Output the (x, y) coordinate of the center of the cell containing the given text.  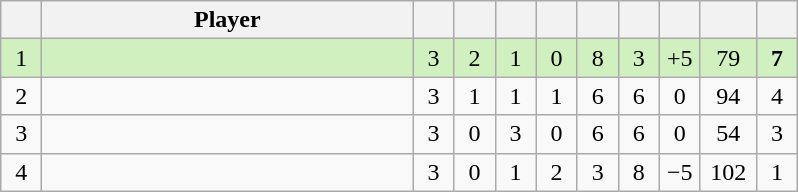
7 (776, 58)
79 (728, 58)
54 (728, 134)
+5 (680, 58)
102 (728, 172)
94 (728, 96)
Player (228, 20)
−5 (680, 172)
